Detect which cell encompasses the target text, then output its [x, y] center coordinate. 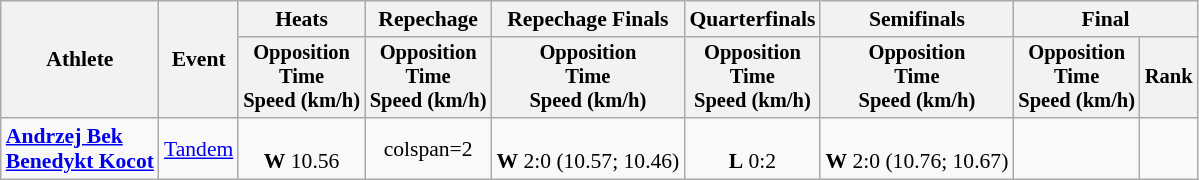
Repechage [428, 19]
colspan=2 [428, 148]
Event [198, 60]
Andrzej BekBenedykt Kocot [80, 148]
W 10.56 [302, 148]
Quarterfinals [752, 19]
L 0:2 [752, 148]
W 2:0 (10.57; 10.46) [588, 148]
Heats [302, 19]
Semifinals [916, 19]
Tandem [198, 148]
W 2:0 (10.76; 10.67) [916, 148]
Repechage Finals [588, 19]
Athlete [80, 60]
Rank [1169, 78]
Final [1105, 19]
